Return the [X, Y] coordinate for the center point of the cell that contains the specified text.  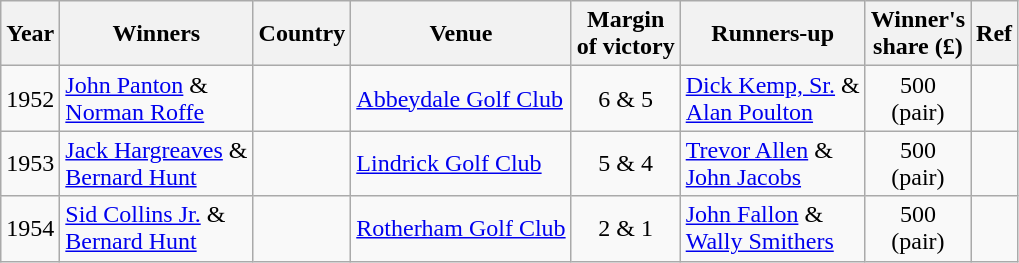
Rotherham Golf Club [461, 228]
Country [302, 34]
Ref [994, 34]
5 & 4 [626, 164]
1952 [30, 98]
John Fallon & Wally Smithers [772, 228]
Marginof victory [626, 34]
2 & 1 [626, 228]
Dick Kemp, Sr. & Alan Poulton [772, 98]
John Panton &Norman Roffe [156, 98]
Venue [461, 34]
Winner'sshare (£) [918, 34]
1953 [30, 164]
Year [30, 34]
Sid Collins Jr. &Bernard Hunt [156, 228]
Jack Hargreaves &Bernard Hunt [156, 164]
Winners [156, 34]
Abbeydale Golf Club [461, 98]
Lindrick Golf Club [461, 164]
1954 [30, 228]
Runners-up [772, 34]
Trevor Allen & John Jacobs [772, 164]
6 & 5 [626, 98]
